Determine the [x, y] coordinate at the center of the cell enclosing the given text.  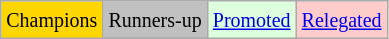
Runners-up [155, 20]
Relegated [342, 20]
Champions [52, 20]
Promoted [252, 20]
